Identify which cell holds the provided text, then report its [x, y] central coordinate. 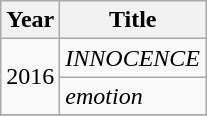
Year [30, 20]
2016 [30, 77]
INNOCENCE [133, 58]
emotion [133, 96]
Title [133, 20]
